Detect which cell encompasses the target text, then output its (x, y) center coordinate. 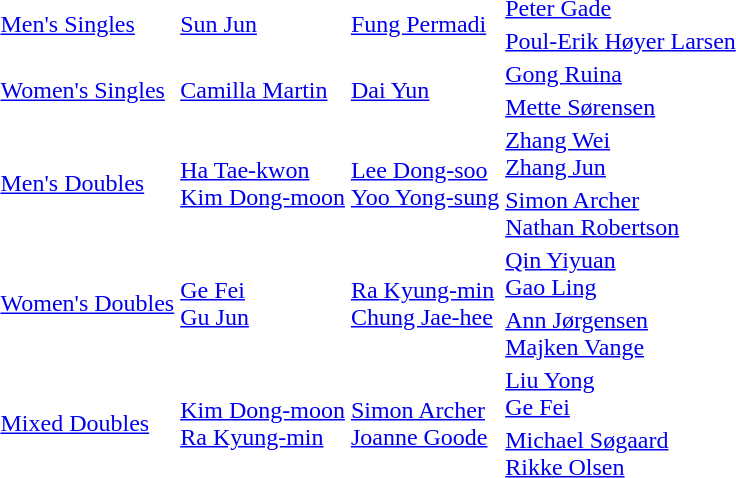
Ra Kyung-min Chung Jae-hee (424, 304)
Camilla Martin (263, 90)
Ha Tae-kwon Kim Dong-moon (263, 184)
Dai Yun (424, 90)
Ge Fei Gu Jun (263, 304)
Lee Dong-soo Yoo Yong-sung (424, 184)
